Pinpoint the cell where the given text exists, returning its (x, y) midpoint coordinate. 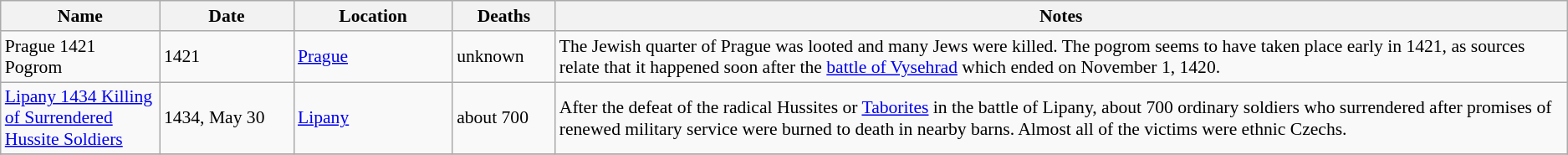
about 700 (503, 119)
1421 (227, 57)
Location (373, 16)
Notes (1061, 16)
Prague 1421 Pogrom (80, 57)
Name (80, 16)
Prague (373, 57)
Lipany (373, 119)
Lipany 1434 Killing of Surrendered Hussite Soldiers (80, 119)
Deaths (503, 16)
1434, May 30 (227, 119)
Date (227, 16)
unknown (503, 57)
